Capture the cell that displays the provided text and extract its [X, Y] central coordinate. 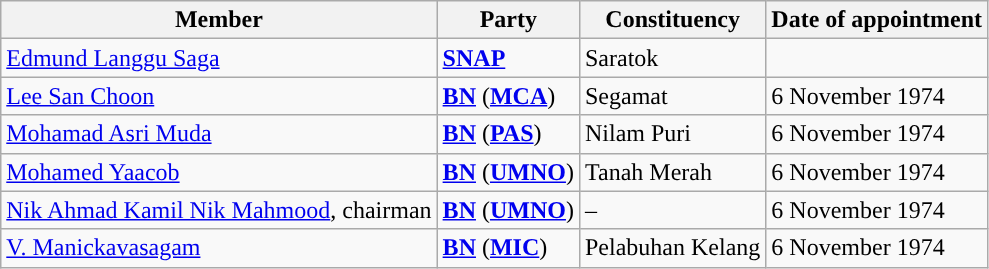
Mohamed Yaacob [219, 172]
Segamat [672, 96]
Lee San Choon [219, 96]
Constituency [672, 20]
Tanah Merah [672, 172]
V. Manickavasagam [219, 248]
Mohamad Asri Muda [219, 134]
Date of appointment [877, 20]
Member [219, 20]
BN (PAS) [508, 134]
Pelabuhan Kelang [672, 248]
– [672, 210]
Party [508, 20]
BN (MIC) [508, 248]
BN (MCA) [508, 96]
Nik Ahmad Kamil Nik Mahmood, chairman [219, 210]
SNAP [508, 58]
Edmund Langgu Saga [219, 58]
Nilam Puri [672, 134]
Saratok [672, 58]
